Determine the (X, Y) coordinate at the center of the cell enclosing the given text.  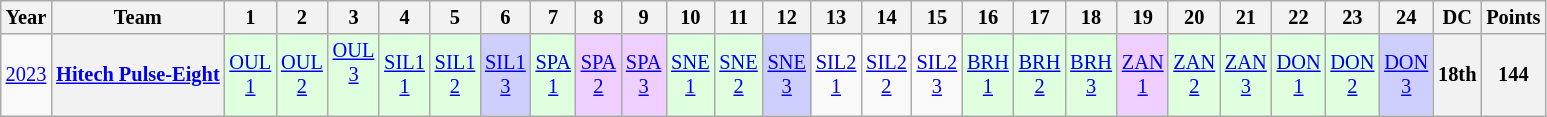
24 (1406, 17)
OUL2 (302, 75)
DON2 (1352, 75)
ZAN1 (1143, 75)
SIL22 (886, 75)
SNE3 (787, 75)
BRH3 (1091, 75)
Hitech Pulse-Eight (138, 75)
SIL11 (404, 75)
SIL23 (937, 75)
DC (1457, 17)
1 (251, 17)
2 (302, 17)
18th (1457, 75)
23 (1352, 17)
17 (1040, 17)
22 (1299, 17)
BRH1 (988, 75)
OUL3 (354, 75)
Team (138, 17)
13 (836, 17)
14 (886, 17)
144 (1513, 75)
20 (1194, 17)
4 (404, 17)
8 (598, 17)
21 (1246, 17)
3 (354, 17)
ZAN2 (1194, 75)
6 (505, 17)
ZAN3 (1246, 75)
Points (1513, 17)
SNE2 (738, 75)
SNE1 (690, 75)
Year (26, 17)
10 (690, 17)
2023 (26, 75)
SPA3 (644, 75)
SPA1 (554, 75)
DON1 (1299, 75)
SPA2 (598, 75)
15 (937, 17)
9 (644, 17)
DON3 (1406, 75)
7 (554, 17)
SIL12 (455, 75)
OUL1 (251, 75)
12 (787, 17)
11 (738, 17)
18 (1091, 17)
19 (1143, 17)
SIL13 (505, 75)
SIL21 (836, 75)
5 (455, 17)
BRH2 (1040, 75)
16 (988, 17)
